For the text-containing cell, return its midpoint in [x, y] coordinate format. 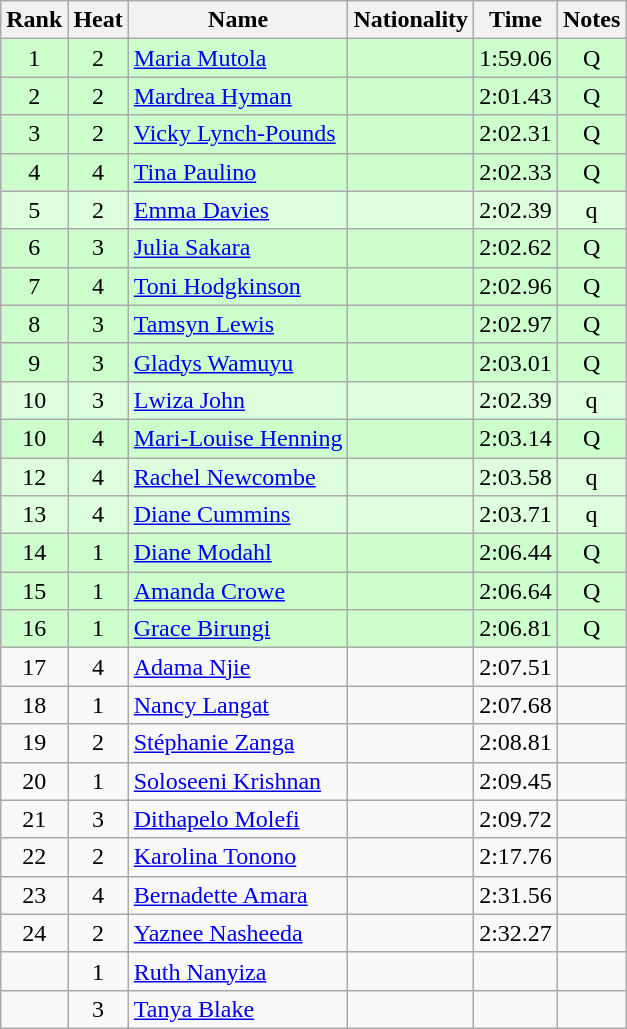
19 [34, 743]
Emma Davies [238, 210]
Ruth Nanyiza [238, 971]
2:02.62 [516, 248]
8 [34, 324]
22 [34, 857]
Tina Paulino [238, 172]
2:08.81 [516, 743]
Nancy Langat [238, 705]
Stéphanie Zanga [238, 743]
Diane Modahl [238, 553]
Gladys Wamuyu [238, 362]
2:17.76 [516, 857]
2:32.27 [516, 933]
2:03.71 [516, 515]
15 [34, 591]
Tanya Blake [238, 1009]
24 [34, 933]
7 [34, 286]
Heat [98, 20]
Tamsyn Lewis [238, 324]
12 [34, 477]
Dithapelo Molefi [238, 819]
2:09.45 [516, 781]
Name [238, 20]
Yaznee Nasheeda [238, 933]
20 [34, 781]
Adama Njie [238, 667]
Mardrea Hyman [238, 96]
Grace Birungi [238, 629]
Soloseeni Krishnan [238, 781]
Rachel Newcombe [238, 477]
6 [34, 248]
2:03.58 [516, 477]
18 [34, 705]
2:02.31 [516, 134]
2:07.51 [516, 667]
2:03.01 [516, 362]
2:02.33 [516, 172]
1:59.06 [516, 58]
Maria Mutola [238, 58]
2:06.44 [516, 553]
2:07.68 [516, 705]
Julia Sakara [238, 248]
14 [34, 553]
Diane Cummins [238, 515]
13 [34, 515]
Lwiza John [238, 400]
Bernadette Amara [238, 895]
2:06.81 [516, 629]
17 [34, 667]
2:31.56 [516, 895]
Vicky Lynch-Pounds [238, 134]
2:09.72 [516, 819]
2:03.14 [516, 438]
21 [34, 819]
Nationality [411, 20]
2:02.96 [516, 286]
2:06.64 [516, 591]
Notes [591, 20]
Karolina Tonono [238, 857]
Rank [34, 20]
Toni Hodgkinson [238, 286]
9 [34, 362]
5 [34, 210]
23 [34, 895]
Amanda Crowe [238, 591]
16 [34, 629]
Time [516, 20]
Mari-Louise Henning [238, 438]
2:01.43 [516, 96]
2:02.97 [516, 324]
